Pinpoint the cell where the given text exists, returning its [X, Y] midpoint coordinate. 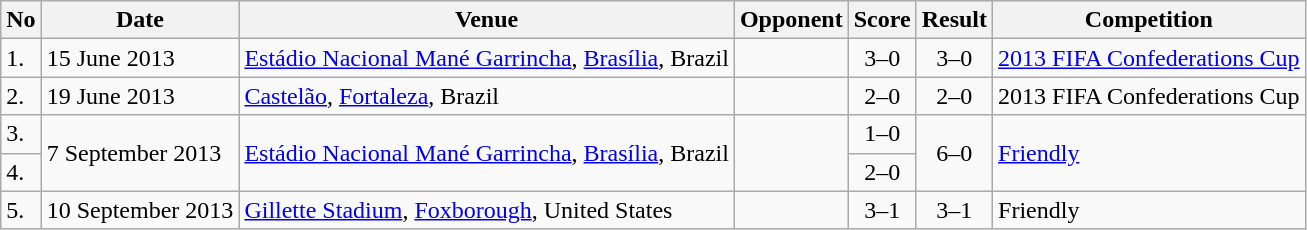
4. [21, 172]
6–0 [954, 153]
2. [21, 96]
Venue [487, 20]
5. [21, 210]
1. [21, 58]
Gillette Stadium, Foxborough, United States [487, 210]
10 September 2013 [140, 210]
Competition [1150, 20]
Score [882, 20]
19 June 2013 [140, 96]
Result [954, 20]
7 September 2013 [140, 153]
1–0 [882, 134]
3. [21, 134]
Castelão, Fortaleza, Brazil [487, 96]
Opponent [791, 20]
No [21, 20]
15 June 2013 [140, 58]
Date [140, 20]
